For the text-containing cell, return its midpoint in (X, Y) coordinate format. 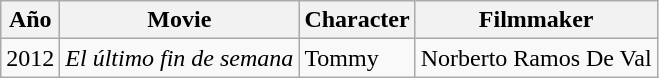
Filmmaker (536, 20)
Tommy (357, 58)
Norberto Ramos De Val (536, 58)
2012 (30, 58)
El último fin de semana (180, 58)
Character (357, 20)
Movie (180, 20)
Año (30, 20)
